Locate the cell with the specified text and output its [x, y] center coordinate. 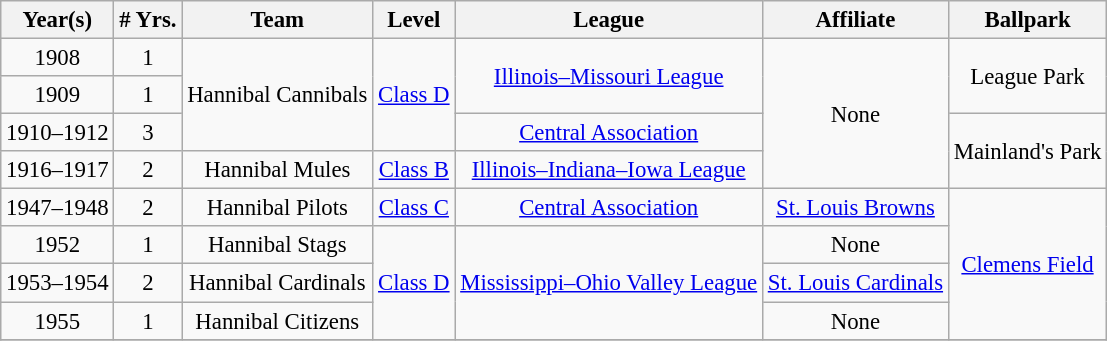
Illinois–Indiana–Iowa League [609, 170]
Hannibal Mules [278, 170]
Class C [414, 208]
Mainland's Park [1027, 152]
St. Louis Cardinals [855, 283]
1952 [58, 245]
Level [414, 20]
1910–1912 [58, 133]
League [609, 20]
Ballpark [1027, 20]
Hannibal Cardinals [278, 283]
1955 [58, 321]
1908 [58, 58]
Hannibal Pilots [278, 208]
1953–1954 [58, 283]
1909 [58, 95]
Clemens Field [1027, 264]
3 [148, 133]
League Park [1027, 76]
1947–1948 [58, 208]
Mississippi–Ohio Valley League [609, 282]
Class B [414, 170]
# Yrs. [148, 20]
1916–1917 [58, 170]
Hannibal Cannibals [278, 96]
St. Louis Browns [855, 208]
Hannibal Stags [278, 245]
Affiliate [855, 20]
Illinois–Missouri League [609, 76]
Hannibal Citizens [278, 321]
Team [278, 20]
Year(s) [58, 20]
